For the text-containing cell, return its midpoint in [x, y] coordinate format. 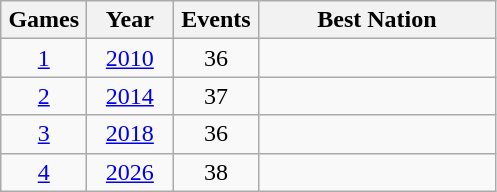
3 [44, 134]
4 [44, 172]
2014 [130, 96]
2 [44, 96]
2026 [130, 172]
Year [130, 20]
37 [216, 96]
Games [44, 20]
2018 [130, 134]
1 [44, 58]
38 [216, 172]
Best Nation [377, 20]
Events [216, 20]
2010 [130, 58]
